Capture the cell that displays the provided text and extract its [x, y] central coordinate. 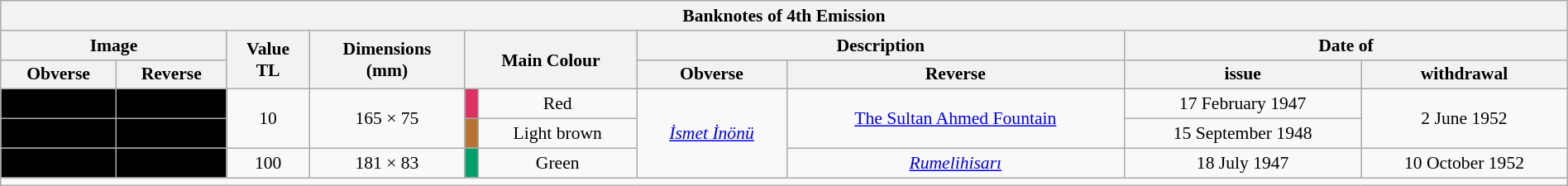
issue [1243, 74]
Date of [1346, 45]
İsmet İnönü [711, 134]
165 × 75 [387, 119]
Light brown [557, 134]
Main Colour [551, 60]
15 September 1948 [1243, 134]
2 June 1952 [1465, 119]
Image [114, 45]
withdrawal [1465, 74]
181 × 83 [387, 163]
18 July 1947 [1243, 163]
The Sultan Ahmed Fountain [956, 119]
Rumelihisarı [956, 163]
100 [268, 163]
Dimensions(mm) [387, 60]
Description [881, 45]
Red [557, 104]
ValueTL [268, 60]
17 February 1947 [1243, 104]
10 October 1952 [1465, 163]
Green [557, 163]
10 [268, 119]
Banknotes of 4th Emission [784, 16]
